For the text-containing cell, return its midpoint in (X, Y) coordinate format. 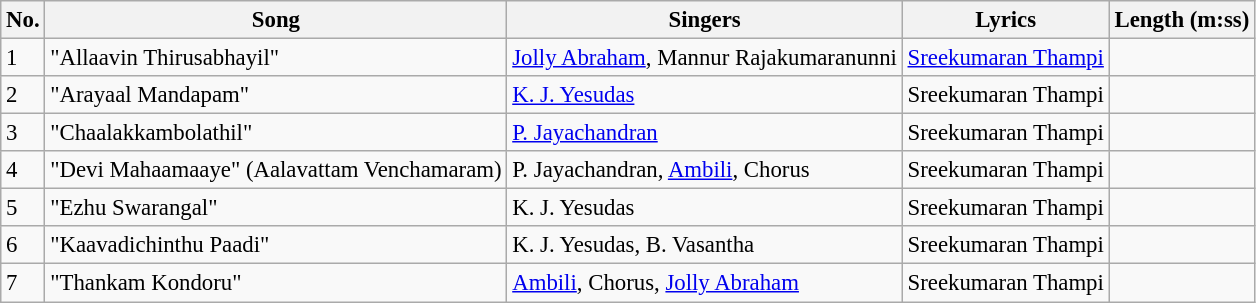
7 (23, 283)
P. Jayachandran, Ambili, Chorus (704, 170)
"Chaalakkambolathil" (276, 133)
3 (23, 133)
Singers (704, 20)
6 (23, 245)
No. (23, 20)
P. Jayachandran (704, 133)
"Ezhu Swarangal" (276, 208)
5 (23, 208)
"Devi Mahaamaaye" (Aalavattam Venchamaram) (276, 170)
Length (m:ss) (1182, 20)
K. J. Yesudas, B. Vasantha (704, 245)
4 (23, 170)
2 (23, 95)
Jolly Abraham, Mannur Rajakumaranunni (704, 58)
"Thankam Kondoru" (276, 283)
"Arayaal Mandapam" (276, 95)
Ambili, Chorus, Jolly Abraham (704, 283)
"Allaavin Thirusabhayil" (276, 58)
Song (276, 20)
1 (23, 58)
Lyrics (1006, 20)
"Kaavadichinthu Paadi" (276, 245)
